Output the (x, y) coordinate of the center of the cell containing the given text.  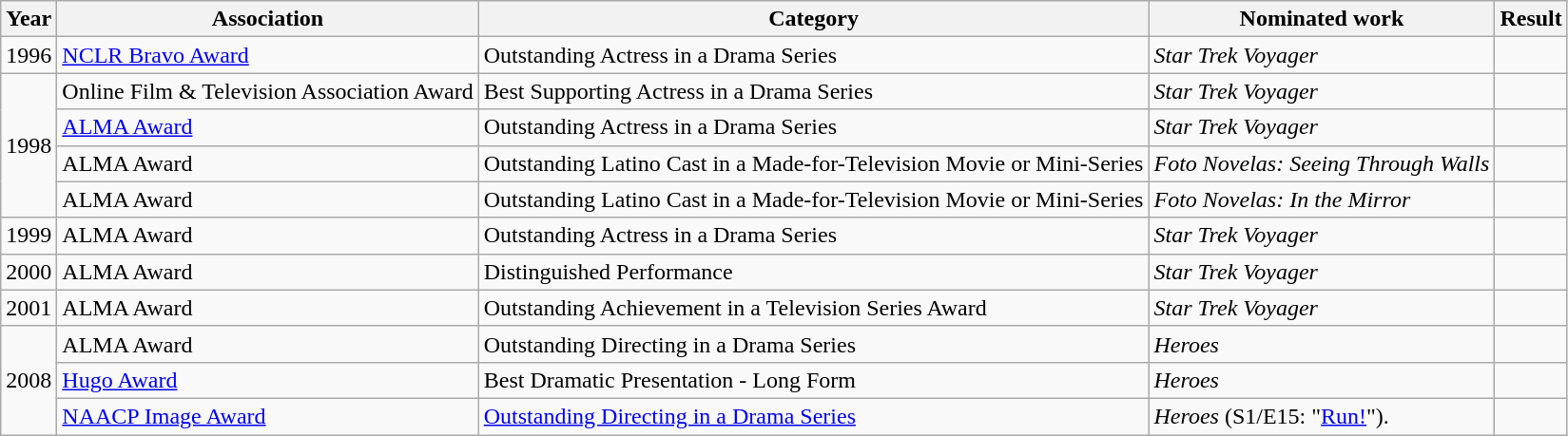
1998 (29, 145)
NCLR Bravo Award (268, 55)
Year (29, 19)
Foto Novelas: Seeing Through Walls (1322, 163)
1996 (29, 55)
Result (1531, 19)
Online Film & Television Association Award (268, 91)
2000 (29, 272)
NAACP Image Award (268, 416)
Distinguished Performance (814, 272)
Nominated work (1322, 19)
Best Supporting Actress in a Drama Series (814, 91)
Hugo Award (268, 380)
2008 (29, 380)
1999 (29, 236)
Outstanding Achievement in a Television Series Award (814, 308)
2001 (29, 308)
Association (268, 19)
Heroes (S1/E15: "Run!"). (1322, 416)
Best Dramatic Presentation - Long Form (814, 380)
Category (814, 19)
Foto Novelas: In the Mirror (1322, 199)
